Identify which cell holds the provided text, then report its (X, Y) central coordinate. 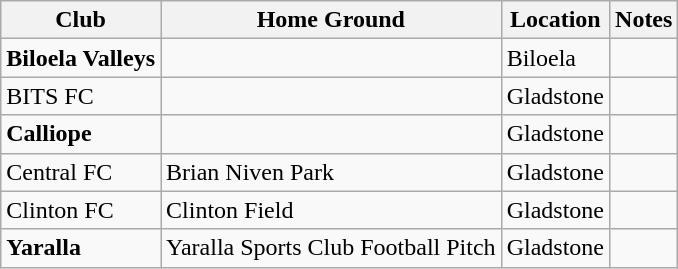
BITS FC (81, 96)
Notes (644, 20)
Clinton FC (81, 210)
Central FC (81, 172)
Calliope (81, 134)
Yaralla (81, 248)
Home Ground (330, 20)
Biloela Valleys (81, 58)
Yaralla Sports Club Football Pitch (330, 248)
Location (555, 20)
Clinton Field (330, 210)
Brian Niven Park (330, 172)
Club (81, 20)
Biloela (555, 58)
